Detect which cell encompasses the target text, then output its [x, y] center coordinate. 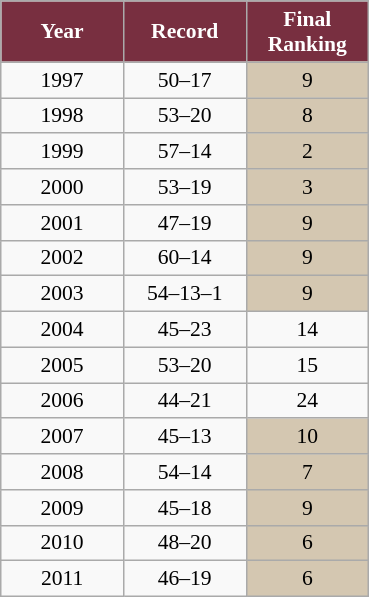
2001 [62, 223]
2011 [62, 579]
2003 [62, 294]
45–18 [184, 508]
54–13–1 [184, 294]
1999 [62, 152]
3 [308, 187]
57–14 [184, 152]
46–19 [184, 579]
2000 [62, 187]
10 [308, 437]
54–14 [184, 472]
8 [308, 116]
50–17 [184, 80]
7 [308, 472]
Final Ranking [308, 32]
2005 [62, 365]
24 [308, 401]
2006 [62, 401]
2010 [62, 543]
2008 [62, 472]
2009 [62, 508]
2 [308, 152]
1997 [62, 80]
60–14 [184, 258]
15 [308, 365]
45–23 [184, 330]
2002 [62, 258]
1998 [62, 116]
45–13 [184, 437]
14 [308, 330]
53–19 [184, 187]
47–19 [184, 223]
48–20 [184, 543]
2007 [62, 437]
Record [184, 32]
2004 [62, 330]
Year [62, 32]
44–21 [184, 401]
